Extract the [x, y] coordinate from the center of the cell holding the provided text.  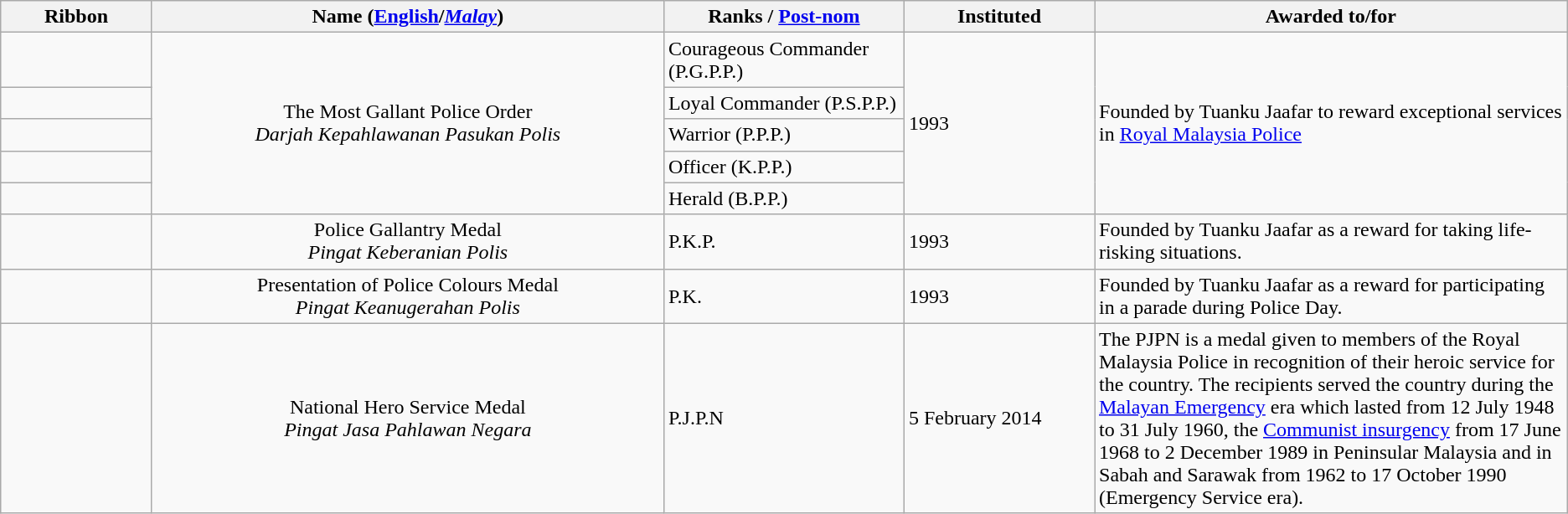
Officer (K.P.P.) [784, 167]
Warrior (P.P.P.) [784, 135]
Presentation of Police Colours MedalPingat Keanugerahan Polis [407, 296]
Herald (B.P.P.) [784, 198]
5 February 2014 [998, 419]
The Most Gallant Police OrderDarjah Kepahlawanan Pasukan Polis [407, 124]
Awarded to/for [1330, 17]
National Hero Service MedalPingat Jasa Pahlawan Negara [407, 419]
Police Gallantry MedalPingat Keberanian Polis [407, 241]
Founded by Tuanku Jaafar as a reward for participating in a parade during Police Day. [1330, 296]
Founded by Tuanku Jaafar as a reward for taking life-risking situations. [1330, 241]
Ranks / Post-nom [784, 17]
P.J.P.N [784, 419]
Name (English/Malay) [407, 17]
Courageous Commander (P.G.P.P.) [784, 60]
P.K.P. [784, 241]
Ribbon [77, 17]
Loyal Commander (P.S.P.P.) [784, 103]
P.K. [784, 296]
Founded by Tuanku Jaafar to reward exceptional services in Royal Malaysia Police [1330, 124]
Instituted [998, 17]
